Find where the given text appears and provide that cell's center as (X, Y) coordinate. 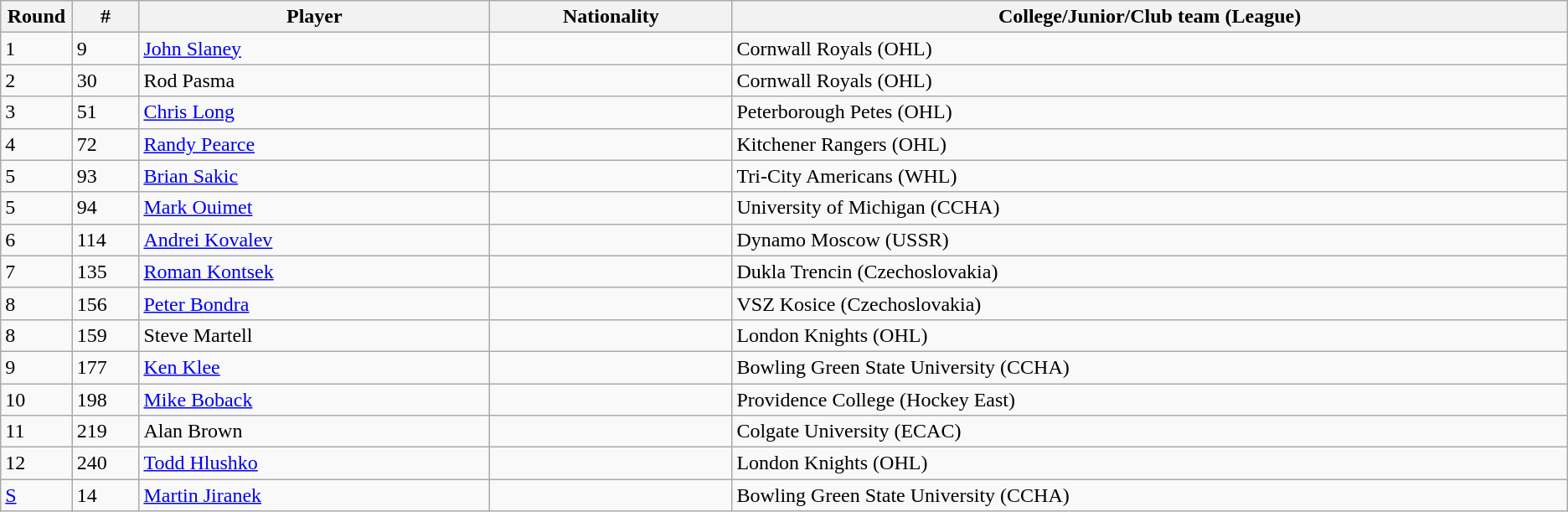
Round (37, 17)
Steve Martell (315, 335)
6 (37, 240)
12 (37, 463)
93 (106, 176)
11 (37, 432)
240 (106, 463)
94 (106, 208)
# (106, 17)
S (37, 495)
51 (106, 112)
Nationality (611, 17)
Player (315, 17)
30 (106, 80)
VSZ Kosice (Czechoslovakia) (1149, 303)
177 (106, 367)
Tri-City Americans (WHL) (1149, 176)
University of Michigan (CCHA) (1149, 208)
156 (106, 303)
College/Junior/Club team (League) (1149, 17)
14 (106, 495)
Colgate University (ECAC) (1149, 432)
135 (106, 272)
1 (37, 49)
Providence College (Hockey East) (1149, 400)
Mark Ouimet (315, 208)
John Slaney (315, 49)
Dynamo Moscow (USSR) (1149, 240)
2 (37, 80)
Peterborough Petes (OHL) (1149, 112)
4 (37, 144)
Peter Bondra (315, 303)
Chris Long (315, 112)
Randy Pearce (315, 144)
114 (106, 240)
219 (106, 432)
159 (106, 335)
Brian Sakic (315, 176)
198 (106, 400)
Mike Boback (315, 400)
Roman Kontsek (315, 272)
Alan Brown (315, 432)
Todd Hlushko (315, 463)
Martin Jiranek (315, 495)
Dukla Trencin (Czechoslovakia) (1149, 272)
Kitchener Rangers (OHL) (1149, 144)
Andrei Kovalev (315, 240)
Ken Klee (315, 367)
7 (37, 272)
Rod Pasma (315, 80)
3 (37, 112)
10 (37, 400)
72 (106, 144)
